Return the (x, y) coordinate for the center point of the cell that contains the specified text.  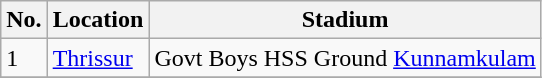
Thrissur (98, 58)
Location (98, 20)
1 (24, 58)
Stadium (345, 20)
No. (24, 20)
Govt Boys HSS Ground Kunnamkulam (345, 58)
